Determine the [x, y] coordinate at the center of the cell enclosing the given text.  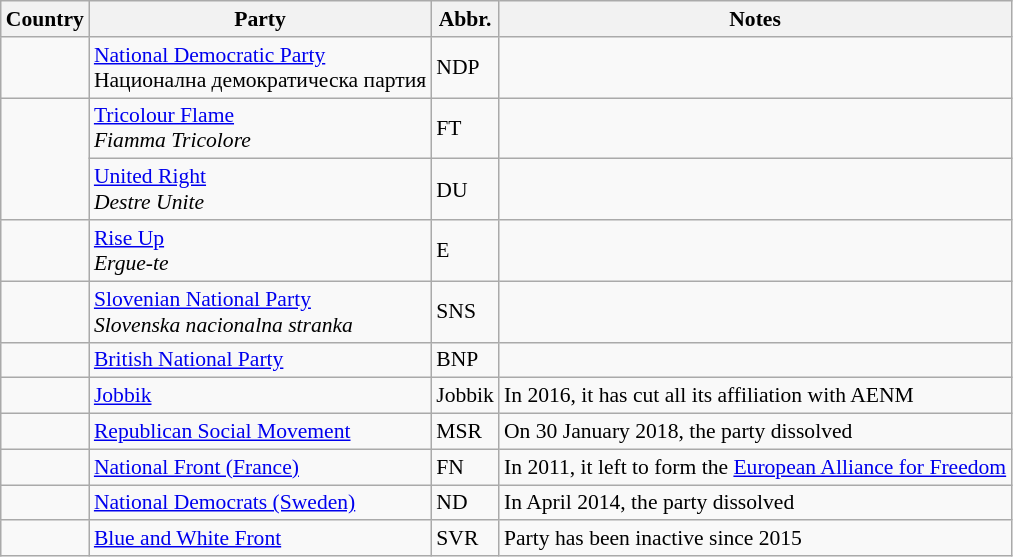
Rise UpErgue-te [260, 250]
United RightDestre Unite [260, 190]
DU [465, 190]
BNP [465, 360]
In 2016, it has cut all its affiliation with AENM [755, 396]
Party [260, 19]
SVR [465, 539]
SNS [465, 312]
E [465, 250]
Party has been inactive since 2015 [755, 539]
National Front (France) [260, 467]
Notes [755, 19]
FT [465, 128]
Country [45, 19]
In 2011, it left to form the European Alliance for Freedom [755, 467]
MSR [465, 432]
NDP [465, 68]
ND [465, 503]
Slovenian National PartySlovenska nacionalna stranka [260, 312]
In April 2014, the party dissolved [755, 503]
Abbr. [465, 19]
Tricolour FlameFiamma Tricolore [260, 128]
Republican Social Movement [260, 432]
National Democrats (Sweden) [260, 503]
FN [465, 467]
British National Party [260, 360]
On 30 January 2018, the party dissolved [755, 432]
National Democratic PartyНационална демократическа партия [260, 68]
Blue and White Front [260, 539]
